Scan for the cell matching the given text and deliver its [X, Y] coordinate at center. 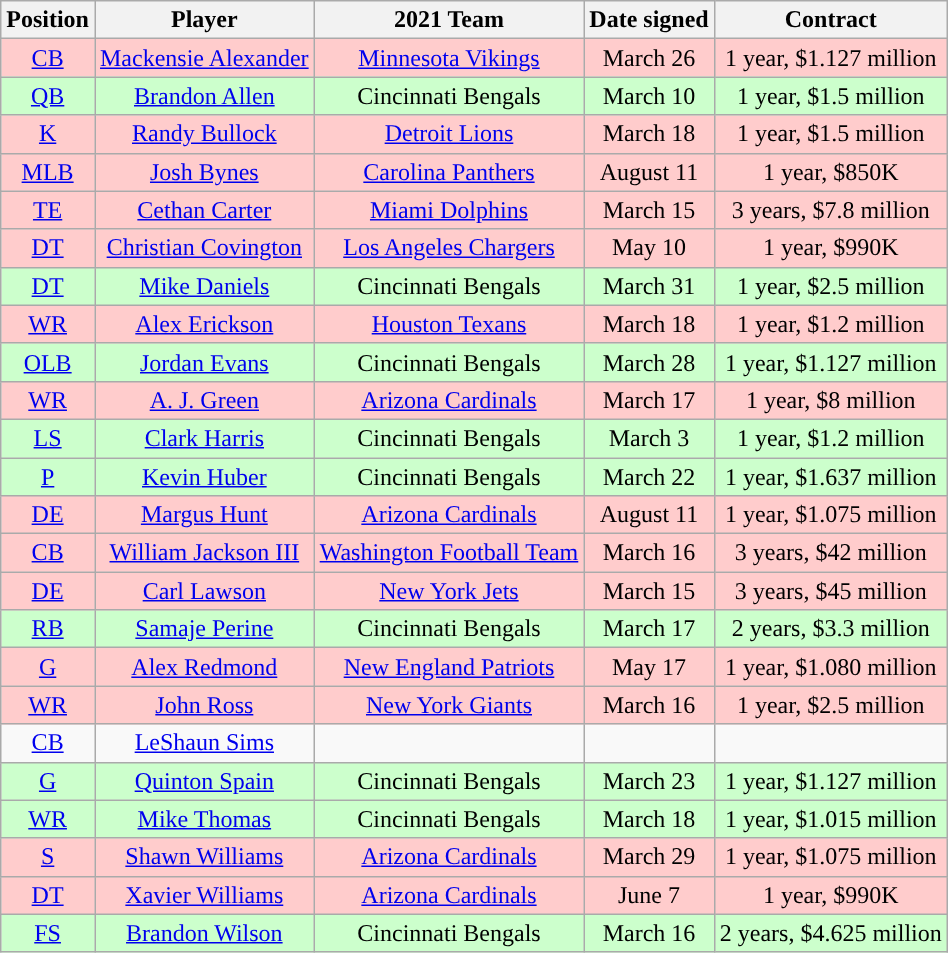
P [48, 477]
2 years, $4.625 million [830, 933]
Jordan Evans [204, 362]
March 22 [649, 477]
Player [204, 20]
FS [48, 933]
March 29 [649, 857]
Miami Dolphins [449, 210]
March 10 [649, 96]
2 years, $3.3 million [830, 629]
1 year, $1.015 million [830, 819]
Mike Thomas [204, 819]
Washington Football Team [449, 553]
Brandon Wilson [204, 933]
New York Giants [449, 705]
Randy Bullock [204, 134]
March 31 [649, 286]
Position [48, 20]
New England Patriots [449, 667]
Minnesota Vikings [449, 58]
2021 Team [449, 20]
3 years, $45 million [830, 591]
QB [48, 96]
TE [48, 210]
1 year, $850K [830, 172]
Contract [830, 20]
3 years, $42 million [830, 553]
Kevin Huber [204, 477]
Clark Harris [204, 438]
LeShaun Sims [204, 743]
OLB [48, 362]
Date signed [649, 20]
Mike Daniels [204, 286]
Carl Lawson [204, 591]
Josh Bynes [204, 172]
Cethan Carter [204, 210]
March 26 [649, 58]
Mackensie Alexander [204, 58]
Shawn Williams [204, 857]
RB [48, 629]
May 17 [649, 667]
1 year, $1.080 million [830, 667]
Quinton Spain [204, 781]
K [48, 134]
John Ross [204, 705]
Christian Covington [204, 248]
1 year, $1.637 million [830, 477]
Detroit Lions [449, 134]
3 years, $7.8 million [830, 210]
Margus Hunt [204, 515]
Houston Texans [449, 324]
June 7 [649, 895]
Carolina Panthers [449, 172]
S [48, 857]
LS [48, 438]
Brandon Allen [204, 96]
Samaje Perine [204, 629]
MLB [48, 172]
Xavier Williams [204, 895]
1 year, $8 million [830, 400]
Los Angeles Chargers [449, 248]
A. J. Green [204, 400]
May 10 [649, 248]
Alex Redmond [204, 667]
New York Jets [449, 591]
William Jackson III [204, 553]
March 28 [649, 362]
Alex Erickson [204, 324]
March 3 [649, 438]
March 23 [649, 781]
